Scan for the cell matching the given text and deliver its [X, Y] coordinate at center. 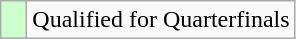
Qualified for Quarterfinals [161, 20]
